Pinpoint the cell where the given text exists, returning its [x, y] midpoint coordinate. 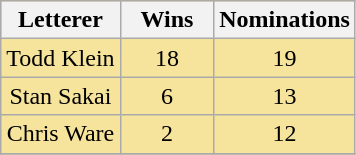
Letterer [60, 20]
Chris Ware [60, 134]
19 [285, 58]
6 [167, 96]
12 [285, 134]
Stan Sakai [60, 96]
13 [285, 96]
Wins [167, 20]
Todd Klein [60, 58]
2 [167, 134]
18 [167, 58]
Nominations [285, 20]
